Detect which cell encompasses the target text, then output its [x, y] center coordinate. 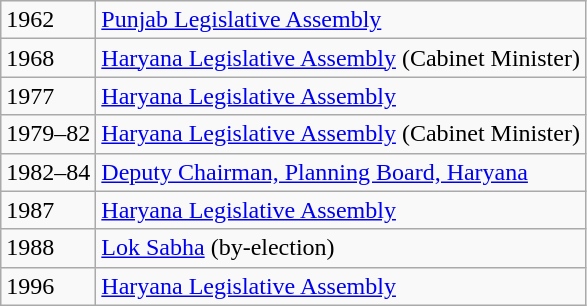
1982–84 [48, 172]
Deputy Chairman, Planning Board, Haryana [341, 172]
1962 [48, 20]
1979–82 [48, 134]
Lok Sabha (by-election) [341, 248]
Punjab Legislative Assembly [341, 20]
1996 [48, 286]
1987 [48, 210]
1977 [48, 96]
1988 [48, 248]
1968 [48, 58]
